From the cell containing the given text, extract its center point as [x, y] coordinate. 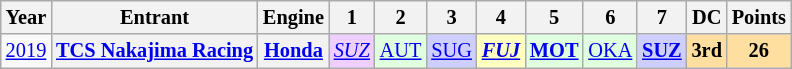
2 [401, 17]
7 [662, 17]
6 [610, 17]
3 [451, 17]
Engine [294, 17]
AUT [401, 51]
3rd [707, 51]
DC [707, 17]
TCS Nakajima Racing [154, 51]
Points [759, 17]
2019 [26, 51]
Honda [294, 51]
4 [501, 17]
Entrant [154, 17]
26 [759, 51]
MOT [554, 51]
FUJ [501, 51]
SUG [451, 51]
1 [352, 17]
5 [554, 17]
Year [26, 17]
OKA [610, 51]
